Determine the [X, Y] coordinate at the center of the cell enclosing the given text.  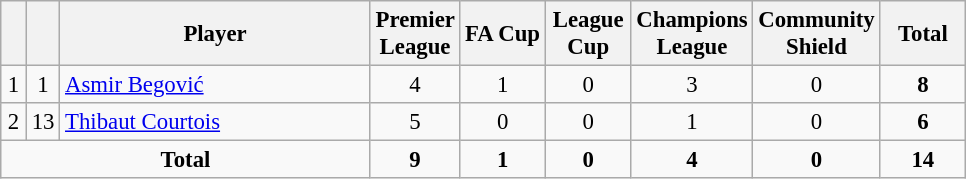
6 [923, 122]
Player [216, 34]
League Cup [588, 34]
Champions League [692, 34]
9 [414, 160]
3 [692, 85]
Asmir Begović [216, 85]
13 [42, 122]
14 [923, 160]
Community Shield [816, 34]
5 [414, 122]
8 [923, 85]
Thibaut Courtois [216, 122]
Premier League [414, 34]
FA Cup [503, 34]
2 [14, 122]
